Find where the given text appears and provide that cell's center as (x, y) coordinate. 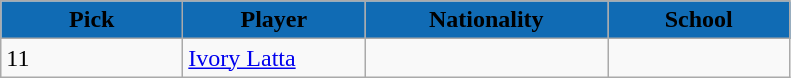
Ivory Latta (274, 58)
School (699, 20)
Pick (92, 20)
Player (274, 20)
Nationality (486, 20)
11 (92, 58)
